Detect which cell encompasses the target text, then output its (X, Y) center coordinate. 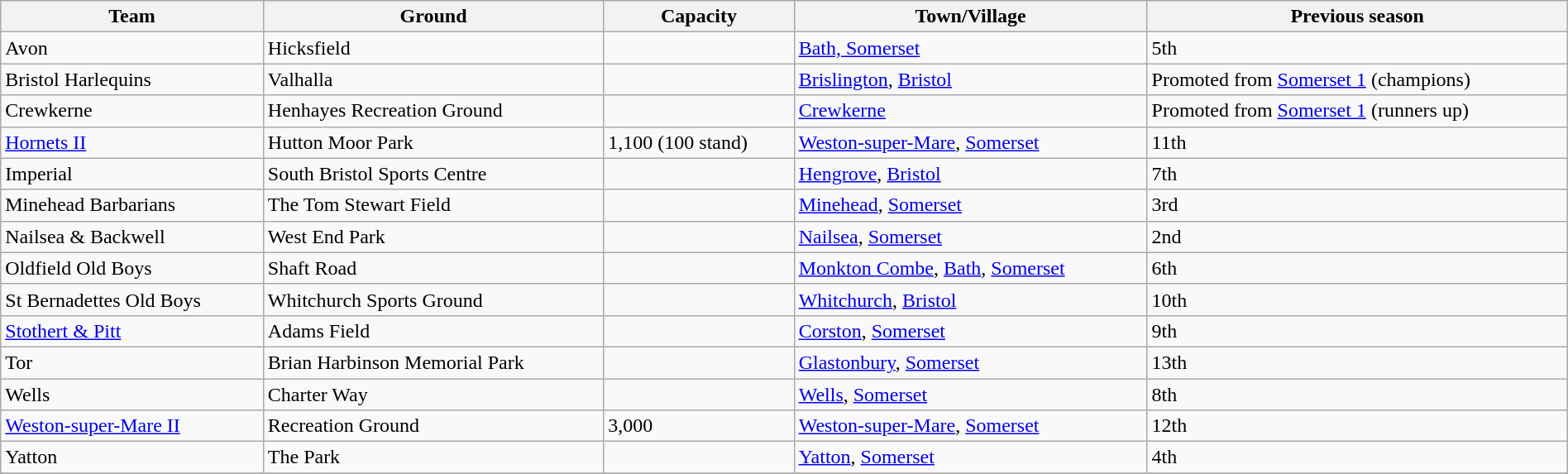
2nd (1357, 237)
Brian Harbinson Memorial Park (433, 362)
Wells (132, 395)
Bath, Somerset (971, 48)
Team (132, 17)
Charter Way (433, 395)
10th (1357, 299)
Nailsea, Somerset (971, 237)
13th (1357, 362)
Henhayes Recreation Ground (433, 111)
Hutton Moor Park (433, 142)
Town/Village (971, 17)
Oldfield Old Boys (132, 268)
Previous season (1357, 17)
Stothert & Pitt (132, 331)
8th (1357, 395)
Whitchurch, Bristol (971, 299)
Minehead Barbarians (132, 205)
Imperial (132, 174)
Yatton (132, 457)
Avon (132, 48)
Corston, Somerset (971, 331)
Hornets II (132, 142)
Adams Field (433, 331)
St Bernadettes Old Boys (132, 299)
Shaft Road (433, 268)
7th (1357, 174)
Promoted from Somerset 1 (champions) (1357, 79)
The Tom Stewart Field (433, 205)
3rd (1357, 205)
12th (1357, 426)
9th (1357, 331)
3,000 (699, 426)
Promoted from Somerset 1 (runners up) (1357, 111)
5th (1357, 48)
Hengrove, Bristol (971, 174)
Capacity (699, 17)
Recreation Ground (433, 426)
1,100 (100 stand) (699, 142)
West End Park (433, 237)
Tor (132, 362)
Bristol Harlequins (132, 79)
Hicksfield (433, 48)
The Park (433, 457)
Minehead, Somerset (971, 205)
4th (1357, 457)
Whitchurch Sports Ground (433, 299)
Monkton Combe, Bath, Somerset (971, 268)
Yatton, Somerset (971, 457)
Nailsea & Backwell (132, 237)
Ground (433, 17)
Weston-super-Mare II (132, 426)
Glastonbury, Somerset (971, 362)
Brislington, Bristol (971, 79)
Valhalla (433, 79)
South Bristol Sports Centre (433, 174)
Wells, Somerset (971, 395)
11th (1357, 142)
6th (1357, 268)
